Identify which cell holds the provided text, then report its [X, Y] central coordinate. 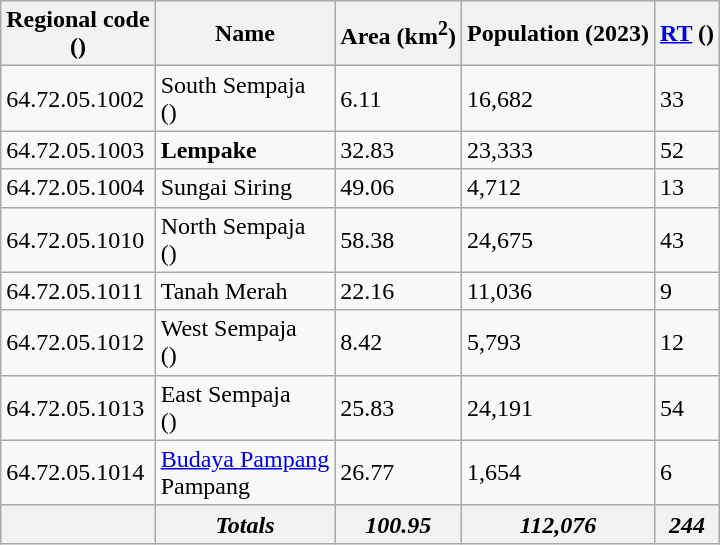
24,675 [558, 240]
49.06 [398, 188]
6.11 [398, 98]
9 [688, 291]
Name [245, 34]
Totals [245, 524]
25.83 [398, 408]
54 [688, 408]
64.72.05.1012 [78, 342]
11,036 [558, 291]
24,191 [558, 408]
22.16 [398, 291]
5,793 [558, 342]
Lempake [245, 150]
43 [688, 240]
58.38 [398, 240]
South Sempaja() [245, 98]
8.42 [398, 342]
North Sempaja() [245, 240]
64.72.05.1011 [78, 291]
64.72.05.1003 [78, 150]
West Sempaja() [245, 342]
64.72.05.1014 [78, 472]
4,712 [558, 188]
Tanah Merah [245, 291]
East Sempaja() [245, 408]
64.72.05.1004 [78, 188]
52 [688, 150]
32.83 [398, 150]
1,654 [558, 472]
244 [688, 524]
64.72.05.1013 [78, 408]
Budaya PampangPampang [245, 472]
13 [688, 188]
Sungai Siring [245, 188]
23,333 [558, 150]
112,076 [558, 524]
RT () [688, 34]
Area (km2) [398, 34]
26.77 [398, 472]
Population (2023) [558, 34]
6 [688, 472]
12 [688, 342]
Regional code() [78, 34]
33 [688, 98]
64.72.05.1002 [78, 98]
100.95 [398, 524]
64.72.05.1010 [78, 240]
16,682 [558, 98]
